Capture the cell that displays the provided text and extract its [x, y] central coordinate. 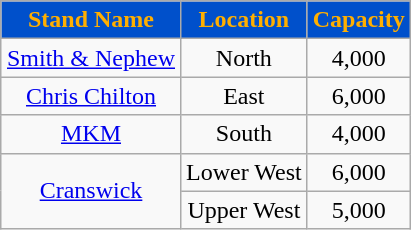
Chris Chilton [90, 96]
Lower West [244, 172]
East [244, 96]
MKM [90, 134]
Smith & Nephew [90, 58]
Stand Name [90, 20]
Location [244, 20]
5,000 [358, 210]
South [244, 134]
Upper West [244, 210]
North [244, 58]
Cranswick [90, 191]
Capacity [358, 20]
